Find where the given text appears and provide that cell's center as [x, y] coordinate. 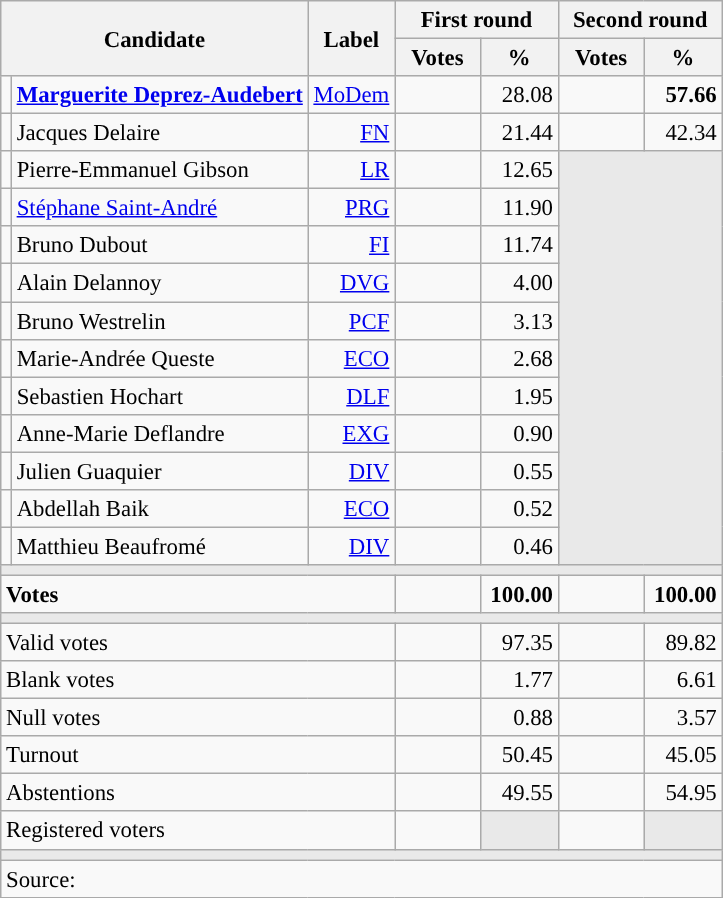
Pierre-Emmanuel Gibson [160, 170]
45.05 [683, 755]
21.44 [519, 133]
11.74 [519, 245]
Candidate [154, 38]
DVG [352, 283]
42.34 [683, 133]
3.13 [519, 321]
Source: [362, 879]
Second round [640, 20]
Blank votes [198, 680]
Valid votes [198, 643]
3.57 [683, 718]
0.52 [519, 509]
97.35 [519, 643]
49.55 [519, 793]
Label [352, 38]
PRG [352, 208]
First round [477, 20]
Turnout [198, 755]
EXG [352, 433]
0.88 [519, 718]
DLF [352, 396]
1.77 [519, 680]
0.90 [519, 433]
Null votes [198, 718]
FI [352, 245]
50.45 [519, 755]
Bruno Dubout [160, 245]
0.55 [519, 471]
Sebastien Hochart [160, 396]
4.00 [519, 283]
6.61 [683, 680]
PCF [352, 321]
LR [352, 170]
Marguerite Deprez-Audebert [160, 95]
Stéphane Saint-André [160, 208]
2.68 [519, 358]
54.95 [683, 793]
Alain Delannoy [160, 283]
12.65 [519, 170]
28.08 [519, 95]
Abstentions [198, 793]
Matthieu Beaufromé [160, 546]
Registered voters [198, 831]
Abdellah Baik [160, 509]
0.46 [519, 546]
FN [352, 133]
57.66 [683, 95]
Marie-Andrée Queste [160, 358]
1.95 [519, 396]
89.82 [683, 643]
Anne-Marie Deflandre [160, 433]
11.90 [519, 208]
Bruno Westrelin [160, 321]
Jacques Delaire [160, 133]
MoDem [352, 95]
Julien Guaquier [160, 471]
